From the cell containing the given text, extract its center point as (x, y) coordinate. 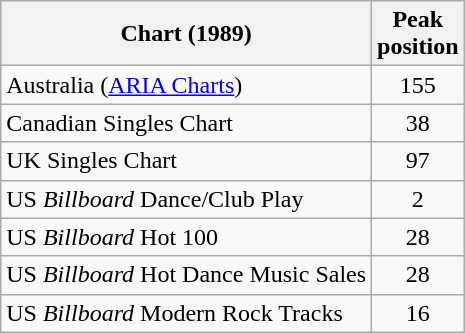
2 (418, 199)
16 (418, 313)
US Billboard Hot 100 (186, 237)
Peakposition (418, 34)
US Billboard Hot Dance Music Sales (186, 275)
UK Singles Chart (186, 161)
155 (418, 85)
Chart (1989) (186, 34)
Australia (ARIA Charts) (186, 85)
Canadian Singles Chart (186, 123)
38 (418, 123)
US Billboard Modern Rock Tracks (186, 313)
US Billboard Dance/Club Play (186, 199)
97 (418, 161)
